Capture the cell that displays the provided text and extract its [X, Y] central coordinate. 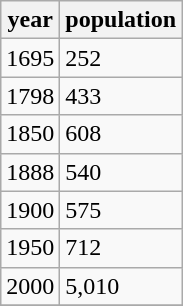
433 [121, 96]
252 [121, 58]
population [121, 20]
year [30, 20]
5,010 [121, 286]
1695 [30, 58]
608 [121, 134]
1900 [30, 210]
575 [121, 210]
712 [121, 248]
1950 [30, 248]
2000 [30, 286]
1798 [30, 96]
1888 [30, 172]
540 [121, 172]
1850 [30, 134]
